Provide the [X, Y] coordinate of the cell's center where the given text is located.  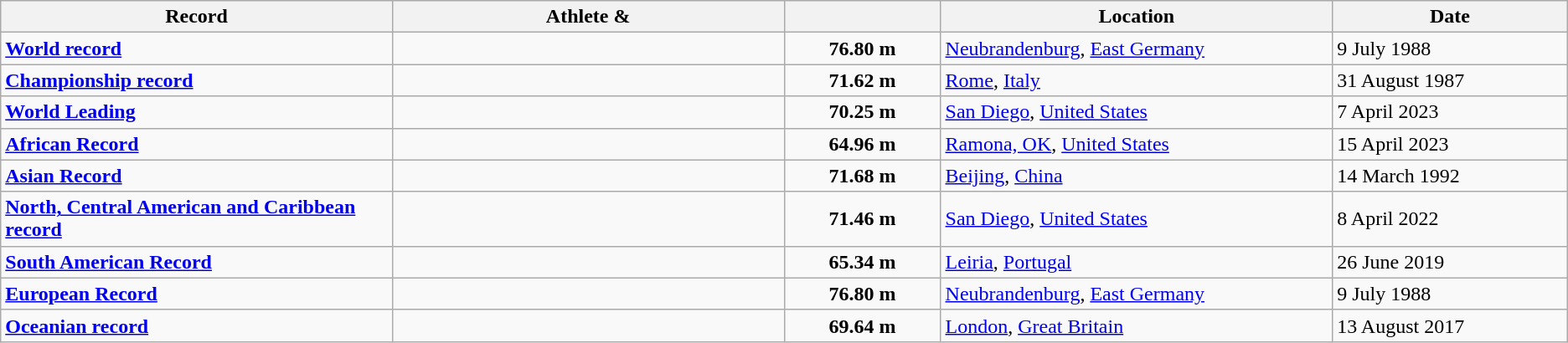
8 April 2022 [1451, 219]
Championship record [197, 80]
African Record [197, 144]
North, Central American and Caribbean record [197, 219]
31 August 1987 [1451, 80]
Rome, Italy [1137, 80]
Oceanian record [197, 325]
World record [197, 49]
14 March 1992 [1451, 176]
European Record [197, 294]
London, Great Britain [1137, 325]
70.25 m [863, 112]
65.34 m [863, 262]
Date [1451, 17]
69.64 m [863, 325]
South American Record [197, 262]
Asian Record [197, 176]
15 April 2023 [1451, 144]
26 June 2019 [1451, 262]
71.46 m [863, 219]
Beijing, China [1137, 176]
Location [1137, 17]
Leiria, Portugal [1137, 262]
Ramona, OK, United States [1137, 144]
71.68 m [863, 176]
Athlete & [588, 17]
13 August 2017 [1451, 325]
Record [197, 17]
7 April 2023 [1451, 112]
64.96 m [863, 144]
71.62 m [863, 80]
World Leading [197, 112]
